Return (X, Y) of the center of cell containing provided text 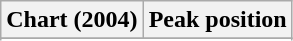
Chart (2004) (72, 20)
Peak position (218, 20)
